Identify which cell holds the provided text, then report its [X, Y] central coordinate. 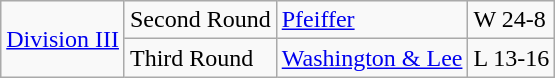
Second Round [200, 20]
L 13-16 [512, 58]
W 24-8 [512, 20]
Division III [63, 39]
Pfeiffer [372, 20]
Washington & Lee [372, 58]
Third Round [200, 58]
